Return [x, y] of the center of cell containing provided text 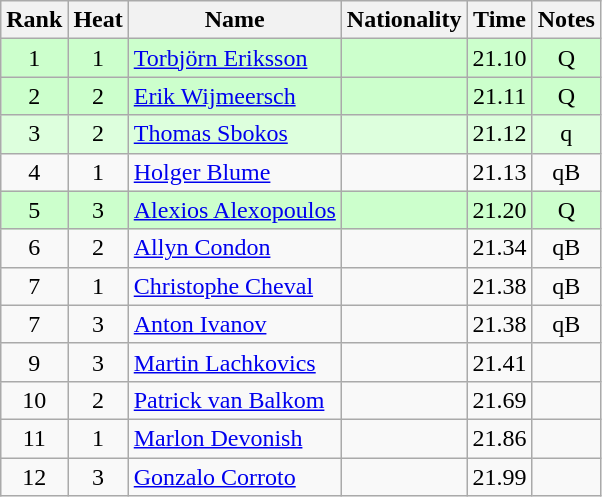
Holger Blume [234, 172]
10 [34, 400]
Torbjörn Eriksson [234, 58]
21.41 [500, 362]
Time [500, 20]
Marlon Devonish [234, 438]
21.11 [500, 96]
4 [34, 172]
21.10 [500, 58]
21.13 [500, 172]
12 [34, 477]
21.12 [500, 134]
21.69 [500, 400]
Anton Ivanov [234, 324]
Thomas Sbokos [234, 134]
11 [34, 438]
Heat [98, 20]
21.99 [500, 477]
Name [234, 20]
Allyn Condon [234, 248]
Martin Lachkovics [234, 362]
Christophe Cheval [234, 286]
Notes [566, 20]
21.86 [500, 438]
Gonzalo Corroto [234, 477]
q [566, 134]
Erik Wijmeersch [234, 96]
9 [34, 362]
21.34 [500, 248]
Patrick van Balkom [234, 400]
Alexios Alexopoulos [234, 210]
Rank [34, 20]
21.20 [500, 210]
6 [34, 248]
Nationality [404, 20]
5 [34, 210]
